Search for the cell housing the specified text and yield its [X, Y] center coordinate. 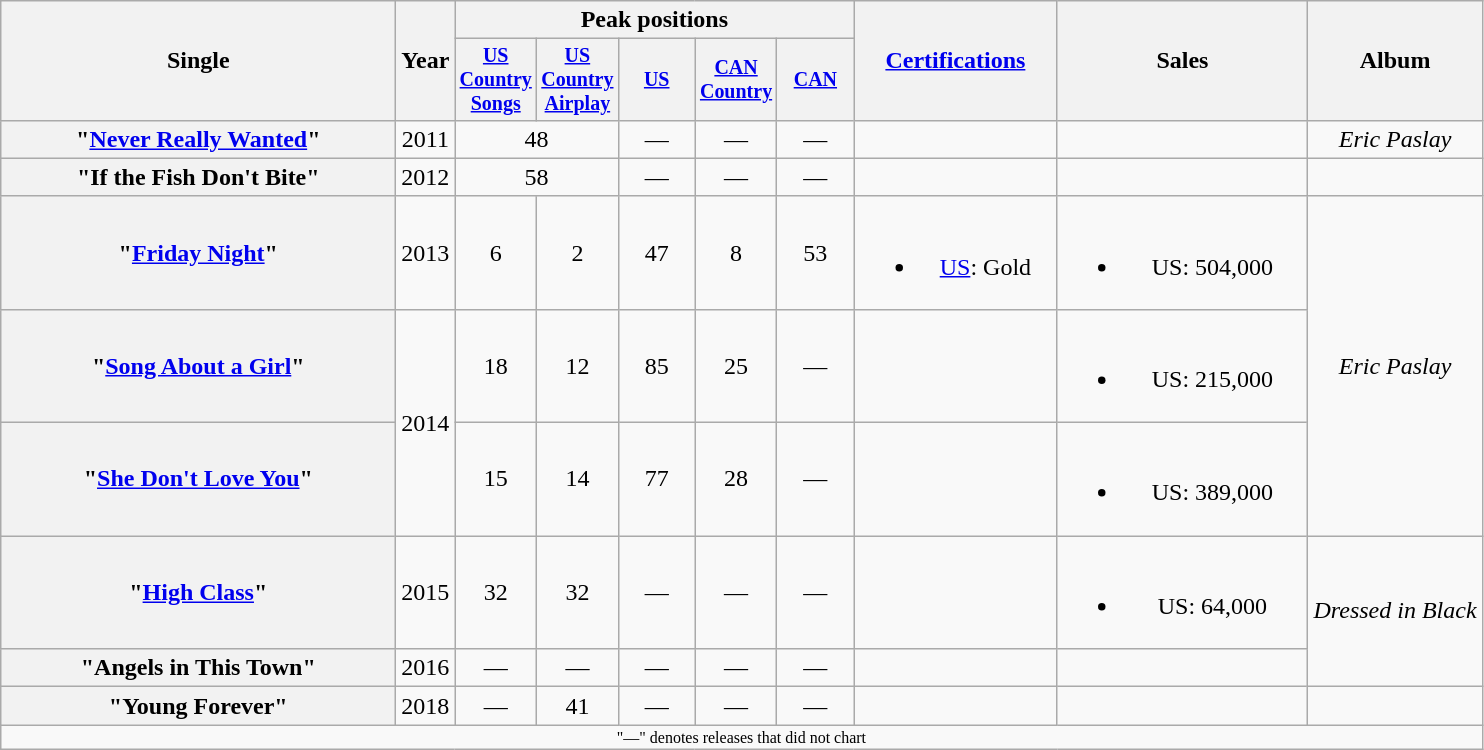
"Friday Night" [198, 252]
Year [426, 61]
US Country Airplay [578, 80]
14 [578, 480]
US: 215,000 [1182, 366]
2016 [426, 668]
Single [198, 61]
US [656, 80]
"Young Forever" [198, 706]
2014 [426, 422]
US: 389,000 [1182, 480]
CAN Country [736, 80]
2018 [426, 706]
41 [578, 706]
47 [656, 252]
8 [736, 252]
6 [496, 252]
58 [536, 177]
Peak positions [654, 20]
28 [736, 480]
Sales [1182, 61]
Certifications [956, 61]
2012 [426, 177]
"Song About a Girl" [198, 366]
2015 [426, 592]
US: 504,000 [1182, 252]
53 [816, 252]
85 [656, 366]
US: Gold [956, 252]
15 [496, 480]
2013 [426, 252]
"High Class" [198, 592]
Dressed in Black [1395, 612]
25 [736, 366]
48 [536, 139]
"If the Fish Don't Bite" [198, 177]
"She Don't Love You" [198, 480]
"Never Really Wanted" [198, 139]
12 [578, 366]
77 [656, 480]
US: 64,000 [1182, 592]
"Angels in This Town" [198, 668]
2011 [426, 139]
US Country Songs [496, 80]
"—" denotes releases that did not chart [742, 737]
18 [496, 366]
2 [578, 252]
Album [1395, 61]
CAN [816, 80]
